Search for the cell housing the specified text and yield its [X, Y] center coordinate. 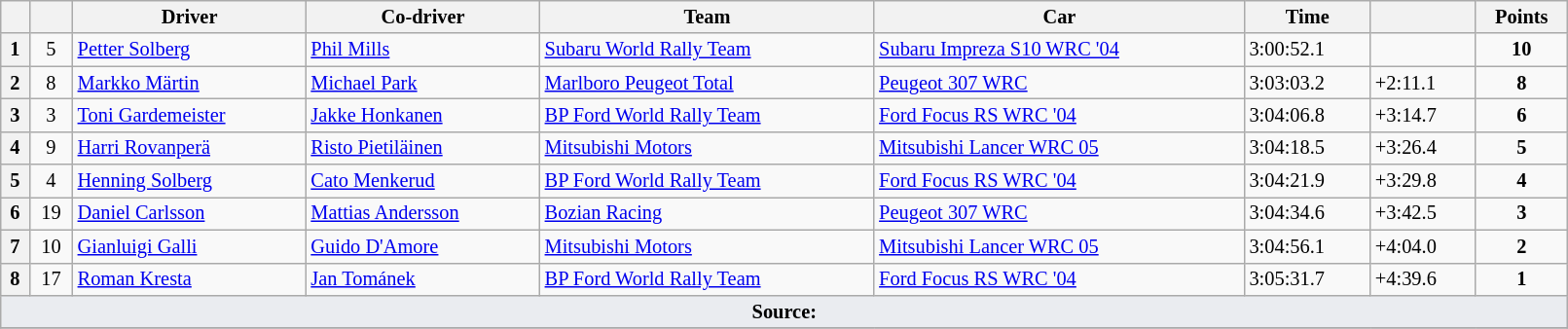
Cato Menkerud [422, 181]
Risto Pietiläinen [422, 148]
Mattias Andersson [422, 213]
Guido D'Amore [422, 246]
7 [16, 246]
Time [1308, 17]
3:04:18.5 [1308, 148]
Daniel Carlsson [190, 213]
Phil Mills [422, 50]
Petter Solberg [190, 50]
Source: [784, 311]
Co-driver [422, 17]
Marlboro Peugeot Total [708, 83]
Points [1522, 17]
Car [1059, 17]
Toni Gardemeister [190, 115]
Bozian Racing [708, 213]
+3:42.5 [1423, 213]
Roman Kresta [190, 279]
Team [708, 17]
3:04:56.1 [1308, 246]
+3:14.7 [1423, 115]
19 [51, 213]
+3:29.8 [1423, 181]
3:04:21.9 [1308, 181]
+4:04.0 [1423, 246]
+2:11.1 [1423, 83]
Michael Park [422, 83]
Harri Rovanperä [190, 148]
Subaru World Rally Team [708, 50]
Jan Tománek [422, 279]
Henning Solberg [190, 181]
Driver [190, 17]
3:03:03.2 [1308, 83]
3:04:06.8 [1308, 115]
Subaru Impreza S10 WRC '04 [1059, 50]
Jakke Honkanen [422, 115]
+4:39.6 [1423, 279]
17 [51, 279]
Markko Märtin [190, 83]
3:05:31.7 [1308, 279]
+3:26.4 [1423, 148]
3:00:52.1 [1308, 50]
Gianluigi Galli [190, 246]
3:04:34.6 [1308, 213]
9 [51, 148]
